Capture the cell that displays the provided text and extract its (X, Y) central coordinate. 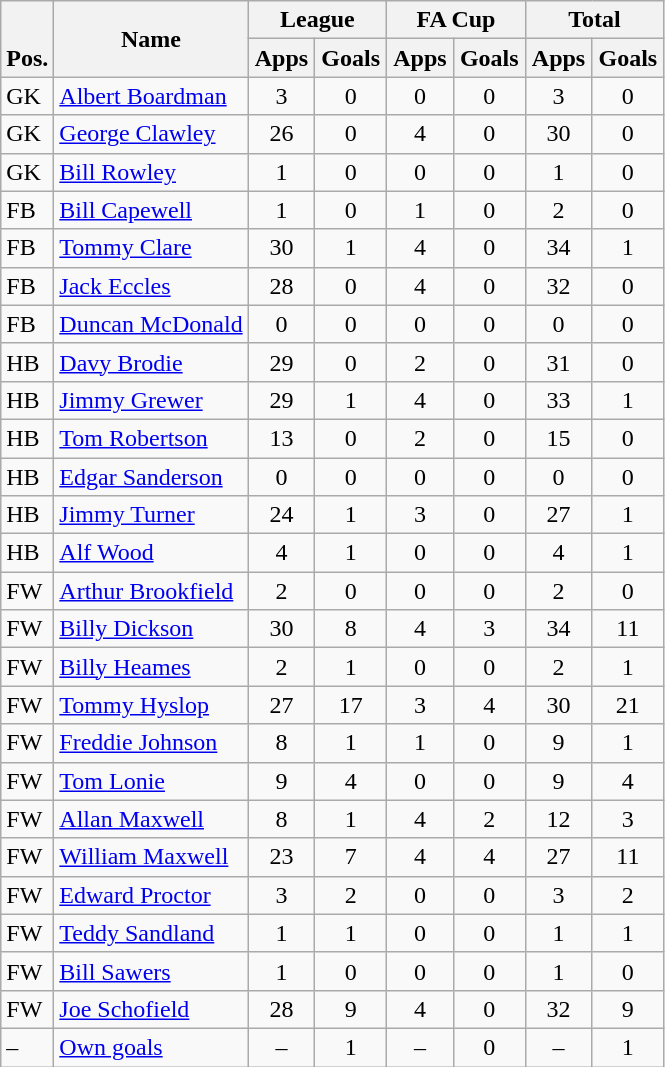
George Clawley (151, 134)
William Maxwell (151, 857)
33 (558, 400)
League (318, 20)
Edward Proctor (151, 895)
Tommy Clare (151, 248)
Billy Dickson (151, 629)
Alf Wood (151, 553)
21 (628, 705)
Allan Maxwell (151, 819)
Davy Brodie (151, 362)
Teddy Sandland (151, 933)
Bill Sawers (151, 971)
Edgar Sanderson (151, 477)
Freddie Johnson (151, 743)
26 (282, 134)
Billy Heames (151, 667)
Total (594, 20)
Joe Schofield (151, 1009)
Arthur Brookfield (151, 591)
Own goals (151, 1047)
15 (558, 438)
Tom Lonie (151, 781)
23 (282, 857)
Jimmy Grewer (151, 400)
13 (282, 438)
Jimmy Turner (151, 515)
Bill Rowley (151, 172)
Bill Capewell (151, 210)
7 (351, 857)
Pos. (28, 39)
Jack Eccles (151, 286)
31 (558, 362)
Duncan McDonald (151, 324)
12 (558, 819)
24 (282, 515)
Tom Robertson (151, 438)
Name (151, 39)
FA Cup (456, 20)
17 (351, 705)
Tommy Hyslop (151, 705)
Albert Boardman (151, 96)
